Find where the given text appears and provide that cell's center as (X, Y) coordinate. 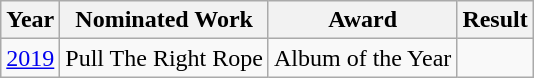
Nominated Work (164, 20)
Award (362, 20)
2019 (30, 58)
Year (30, 20)
Result (495, 20)
Album of the Year (362, 58)
Pull The Right Rope (164, 58)
